Scan for the cell matching the given text and deliver its [x, y] coordinate at center. 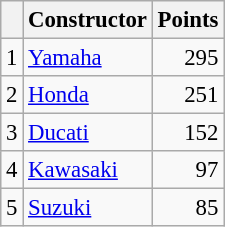
85 [188, 208]
152 [188, 133]
Yamaha [88, 58]
Ducati [88, 133]
295 [188, 58]
Honda [88, 95]
251 [188, 95]
1 [12, 58]
2 [12, 95]
4 [12, 170]
Kawasaki [88, 170]
5 [12, 208]
Points [188, 20]
97 [188, 170]
3 [12, 133]
Constructor [88, 20]
Suzuki [88, 208]
